From the cell containing the given text, extract its center point as (X, Y) coordinate. 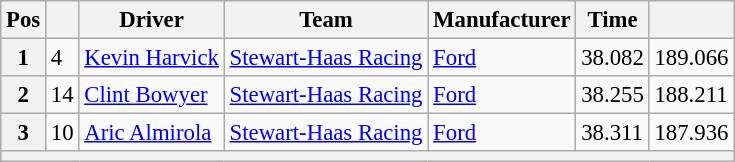
1 (24, 58)
Time (612, 20)
38.311 (612, 133)
4 (62, 58)
188.211 (692, 95)
Aric Almirola (152, 133)
187.936 (692, 133)
189.066 (692, 58)
Pos (24, 20)
38.082 (612, 58)
3 (24, 133)
14 (62, 95)
10 (62, 133)
Manufacturer (502, 20)
Team (326, 20)
2 (24, 95)
Kevin Harvick (152, 58)
38.255 (612, 95)
Clint Bowyer (152, 95)
Driver (152, 20)
